Search for the cell housing the specified text and yield its [X, Y] center coordinate. 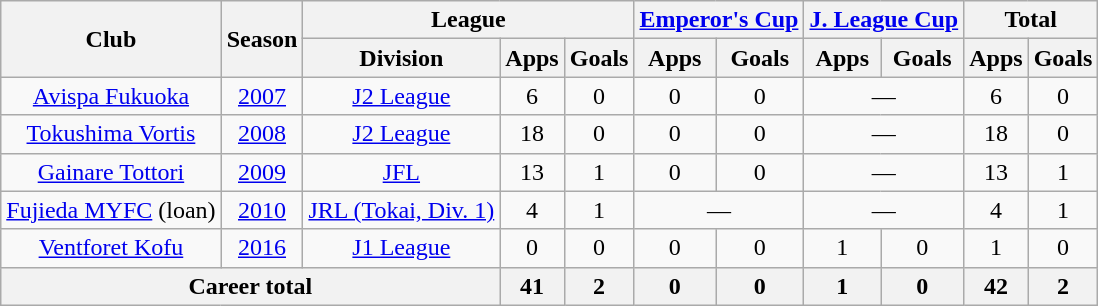
Season [262, 39]
Club [111, 39]
Career total [250, 286]
Avispa Fukuoka [111, 96]
JFL [402, 172]
J. League Cup [884, 20]
42 [996, 286]
41 [532, 286]
Total [1031, 20]
Ventforet Kofu [111, 248]
Fujieda MYFC (loan) [111, 210]
Division [402, 58]
2010 [262, 210]
2016 [262, 248]
2008 [262, 134]
2007 [262, 96]
JRL (Tokai, Div. 1) [402, 210]
J1 League [402, 248]
League [468, 20]
Tokushima Vortis [111, 134]
Gainare Tottori [111, 172]
Emperor's Cup [719, 20]
2009 [262, 172]
